Determine the [x, y] coordinate at the center of the cell enclosing the given text.  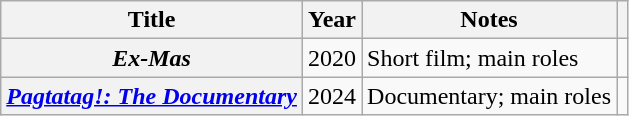
Ex-Mas [152, 58]
Documentary; main roles [490, 96]
Notes [490, 20]
2020 [332, 58]
Year [332, 20]
Pagtatag!: The Documentary [152, 96]
Title [152, 20]
2024 [332, 96]
Short film; main roles [490, 58]
